Locate the cell with the specified text and output its [X, Y] center coordinate. 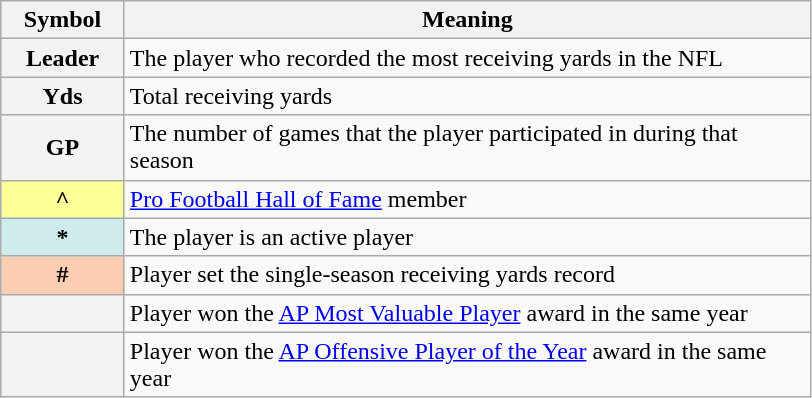
Player won the AP Most Valuable Player award in the same year [467, 313]
# [63, 275]
^ [63, 199]
Pro Football Hall of Fame member [467, 199]
The player is an active player [467, 237]
The number of games that the player participated in during that season [467, 148]
Symbol [63, 20]
* [63, 237]
GP [63, 148]
Player won the AP Offensive Player of the Year award in the same year [467, 364]
Player set the single-season receiving yards record [467, 275]
Meaning [467, 20]
Yds [63, 96]
Leader [63, 58]
The player who recorded the most receiving yards in the NFL [467, 58]
Total receiving yards [467, 96]
